Provide the (X, Y) coordinate of the cell's center where the given text is located.  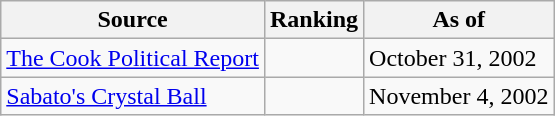
October 31, 2002 (459, 58)
Ranking (314, 20)
As of (459, 20)
Source (133, 20)
The Cook Political Report (133, 58)
November 4, 2002 (459, 96)
Sabato's Crystal Ball (133, 96)
